For the text-containing cell, return its midpoint in [X, Y] coordinate format. 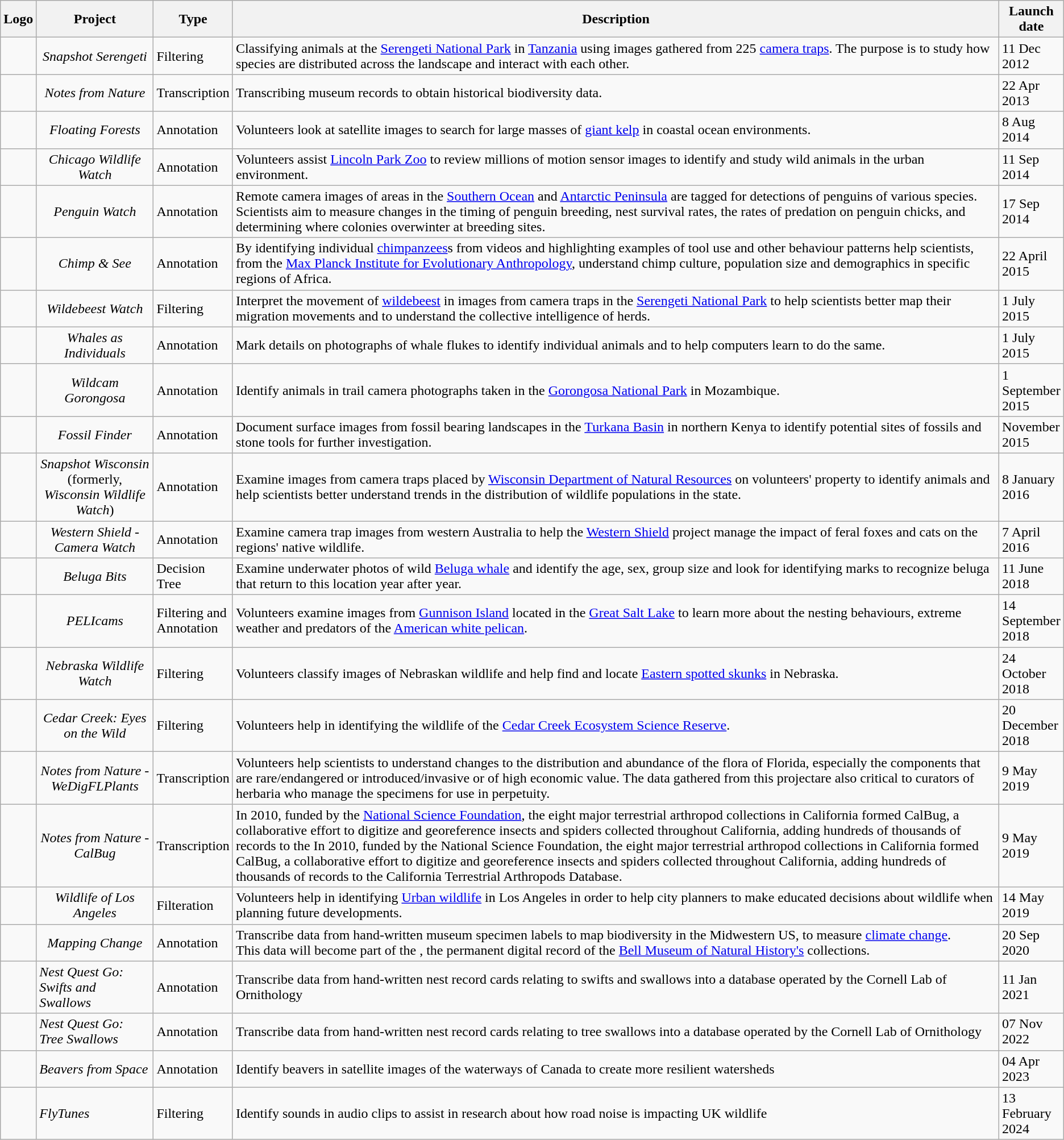
Filteration [193, 906]
Volunteers look at satellite images to search for large masses of giant kelp in coastal ocean environments. [616, 130]
Wildlife of Los Angeles [95, 906]
14 September 2018 [1032, 621]
Type [193, 19]
Chicago Wildlife Watch [95, 167]
FlyTunes [95, 1113]
11 Jan 2021 [1032, 987]
11 Sep 2014 [1032, 167]
Beavers from Space [95, 1068]
Snapshot Wisconsin (formerly, Wisconsin Wildlife Watch) [95, 486]
Wildcam Gorongosa [95, 390]
Filtering and Annotation [193, 621]
04 Apr 2023 [1032, 1068]
Nest Quest Go: Swifts and Swallows [95, 987]
Project [95, 19]
Beluga Bits [95, 576]
Launch date [1032, 19]
20 Sep 2020 [1032, 942]
Volunteers classify images of Nebraskan wildlife and help find and locate Eastern spotted skunks in Nebraska. [616, 673]
Fossil Finder [95, 434]
Wildebeest Watch [95, 308]
Chimp & See [95, 264]
Mapping Change [95, 942]
8 Aug 2014 [1032, 130]
Floating Forests [95, 130]
Notes from Nature - WeDigFLPlants [95, 778]
22 Apr 2013 [1032, 93]
Mark details on photographs of whale flukes to identify individual animals and to help computers learn to do the same. [616, 346]
11 June 2018 [1032, 576]
Penguin Watch [95, 211]
8 January 2016 [1032, 486]
14 May 2019 [1032, 906]
Cedar Creek: Eyes on the Wild [95, 726]
07 Nov 2022 [1032, 1032]
Transcribe data from hand-written nest record cards relating to tree swallows into a database operated by the Cornell Lab of Ornithology [616, 1032]
Notes from Nature - CalBug [95, 846]
Whales as Individuals [95, 346]
Nebraska Wildlife Watch [95, 673]
13 February 2024 [1032, 1113]
Transcribe data from hand-written nest record cards relating to swifts and swallows into a database operated by the Cornell Lab of Ornithology [616, 987]
20 December 2018 [1032, 726]
Notes from Nature [95, 93]
Snapshot Serengeti [95, 56]
PELIcams [95, 621]
Logo [18, 19]
11 Dec 2012 [1032, 56]
Decision Tree [193, 576]
Nest Quest Go: Tree Swallows [95, 1032]
Identify animals in trail camera photographs taken in the Gorongosa National Park in Mozambique. [616, 390]
Volunteers help in identifying the wildlife of the Cedar Creek Ecosystem Science Reserve. [616, 726]
November 2015 [1032, 434]
Transcribing museum records to obtain historical biodiversity data. [616, 93]
17 Sep 2014 [1032, 211]
1 September 2015 [1032, 390]
Identify sounds in audio clips to assist in research about how road noise is impacting UK wildlife [616, 1113]
Volunteers assist Lincoln Park Zoo to review millions of motion sensor images to identify and study wild animals in the urban environment. [616, 167]
Western Shield - Camera Watch [95, 539]
Description [616, 19]
7 April 2016 [1032, 539]
Identify beavers in satellite images of the waterways of Canada to create more resilient watersheds [616, 1068]
24 October 2018 [1032, 673]
22 April 2015 [1032, 264]
